Identify which cell holds the provided text, then report its [X, Y] central coordinate. 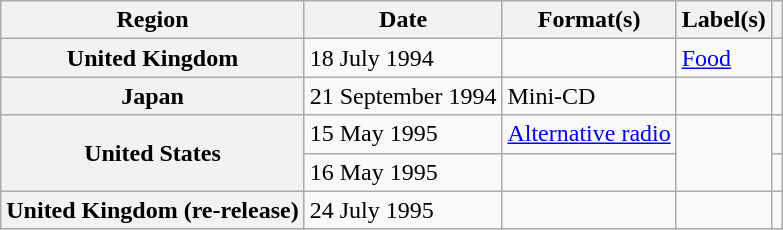
Alternative radio [589, 134]
16 May 1995 [403, 172]
United Kingdom [152, 58]
Japan [152, 96]
15 May 1995 [403, 134]
Format(s) [589, 20]
Region [152, 20]
Label(s) [724, 20]
21 September 1994 [403, 96]
18 July 1994 [403, 58]
24 July 1995 [403, 210]
Date [403, 20]
Mini-CD [589, 96]
United Kingdom (re-release) [152, 210]
Food [724, 58]
United States [152, 153]
